Search for the cell housing the specified text and yield its [x, y] center coordinate. 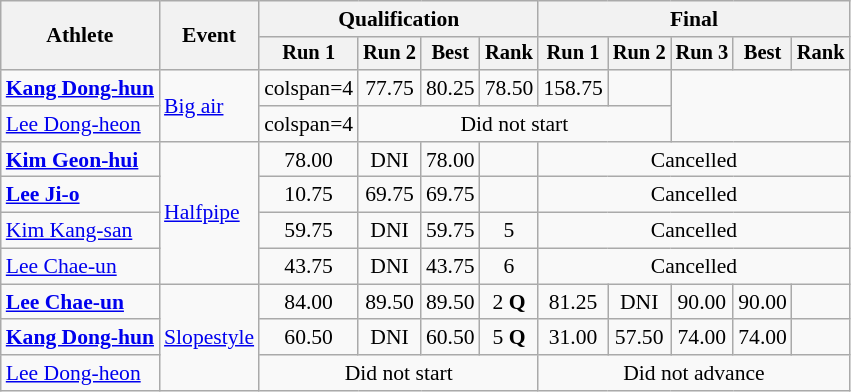
Kim Kang-san [80, 231]
77.75 [390, 88]
Kim Geon-hui [80, 160]
Slopestyle [209, 338]
57.50 [640, 338]
81.25 [572, 302]
5 Q [510, 338]
10.75 [308, 195]
Qualification [398, 19]
Event [209, 36]
Did not advance [694, 373]
31.00 [572, 338]
Lee Ji-o [80, 195]
6 [510, 267]
Final [694, 19]
Run 3 [702, 54]
78.50 [510, 88]
5 [510, 231]
84.00 [308, 302]
158.75 [572, 88]
Athlete [80, 36]
80.25 [450, 88]
Halfpipe [209, 213]
2 Q [510, 302]
Big air [209, 106]
